Identify which cell holds the provided text, then report its [X, Y] central coordinate. 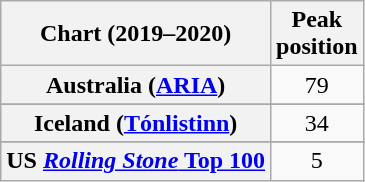
5 [317, 161]
Iceland (Tónlistinn) [136, 123]
Chart (2019–2020) [136, 34]
Peakposition [317, 34]
34 [317, 123]
79 [317, 85]
Australia (ARIA) [136, 85]
US Rolling Stone Top 100 [136, 161]
